Locate the cell with the specified text and output its (X, Y) center coordinate. 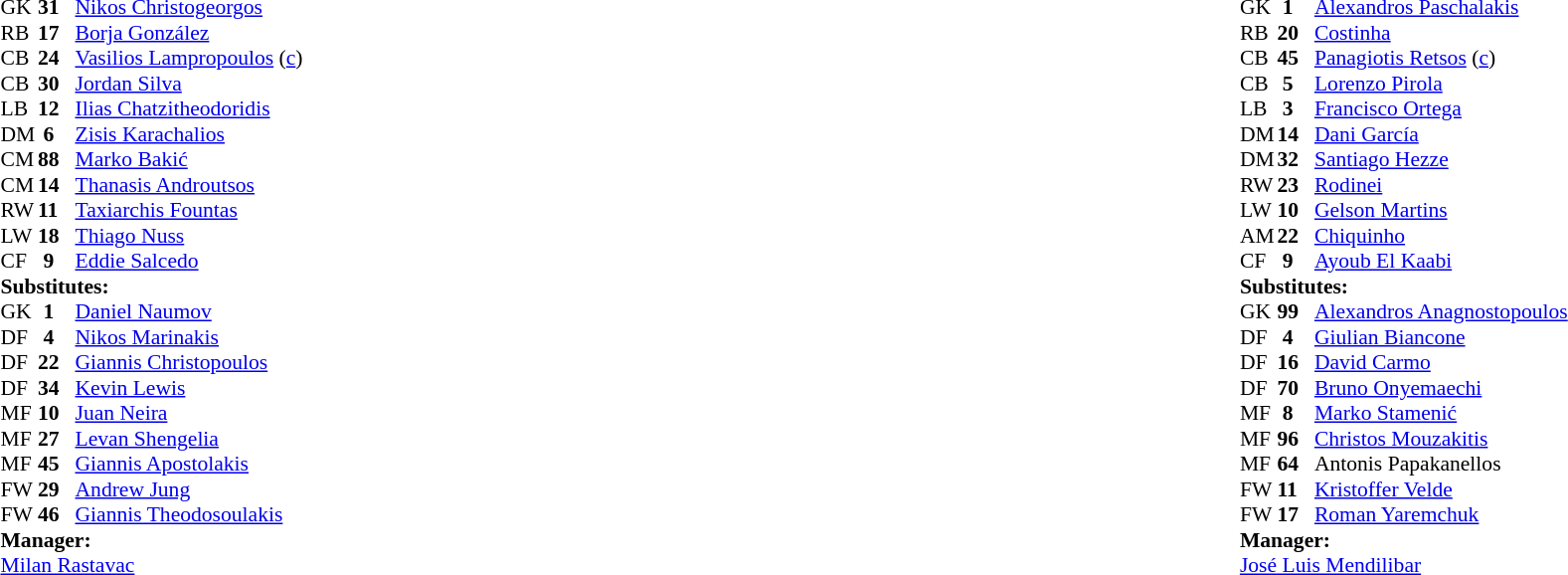
Rodinei (1442, 185)
29 (57, 489)
5 (1296, 84)
Giulian Biancone (1442, 337)
1 (57, 311)
Roman Yaremchuk (1442, 514)
Alexandros Anagnostopoulos (1442, 311)
34 (57, 388)
Giannis Theodosoulakis (189, 514)
ΜF (19, 439)
Juan Neira (189, 413)
Marko Stamenić (1442, 413)
Panagiotis Retsos (c) (1442, 59)
64 (1296, 465)
Giannis Apostolakis (189, 465)
Levan Shengelia (189, 439)
70 (1296, 388)
88 (57, 160)
Zisis Karachalios (189, 134)
16 (1296, 363)
Ilias Chatzitheodoridis (189, 108)
96 (1296, 439)
Andrew Jung (189, 489)
20 (1296, 33)
Gelson Martins (1442, 210)
Giannis Christopoulos (189, 363)
27 (57, 439)
Bruno Onyemaechi (1442, 388)
Kristoffer Velde (1442, 489)
Santiago Hezze (1442, 160)
Thanasis Androutsos (189, 185)
Manager: (153, 540)
18 (57, 236)
Vasilios Lampropoulos (c) (189, 59)
Substitutes: (153, 287)
46 (57, 514)
David Carmo (1442, 363)
24 (57, 59)
Daniel Naumov (189, 311)
AM (1259, 236)
Marko Bakić (189, 160)
Nikos Marinakis (189, 337)
Lorenzo Pirola (1442, 84)
Dani García (1442, 134)
Christos Mouzakitis (1442, 439)
Jordan Silva (189, 84)
Chiquinho (1442, 236)
Kevin Lewis (189, 388)
Costinha (1442, 33)
32 (1296, 160)
3 (1296, 108)
Eddie Salcedo (189, 262)
Francisco Ortega (1442, 108)
Thiago Nuss (189, 236)
30 (57, 84)
Borja González (189, 33)
99 (1296, 311)
6 (57, 134)
Taxiarchis Fountas (189, 210)
23 (1296, 185)
8 (1296, 413)
12 (57, 108)
Antonis Papakanellos (1442, 465)
Ayoub El Kaabi (1442, 262)
